Search for the cell housing the specified text and yield its [X, Y] center coordinate. 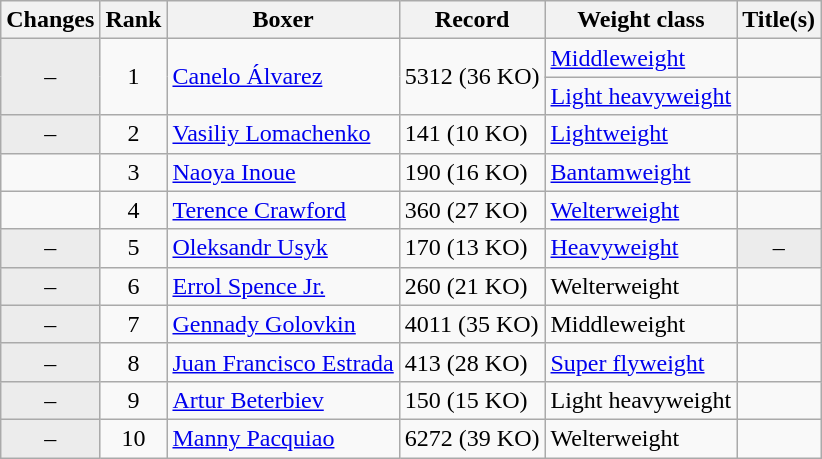
Super flyweight [641, 362]
Manny Pacquiao [283, 438]
10 [134, 438]
141 (10 KO) [472, 134]
Lightweight [641, 134]
Naoya Inoue [283, 172]
190 (16 KO) [472, 172]
413 (28 KO) [472, 362]
Terence Crawford [283, 210]
3 [134, 172]
Title(s) [779, 20]
Vasiliy Lomachenko [283, 134]
Juan Francisco Estrada [283, 362]
Changes [50, 20]
1 [134, 77]
8 [134, 362]
Heavyweight [641, 248]
5312 (36 KO) [472, 77]
6272 (39 KO) [472, 438]
Rank [134, 20]
7 [134, 324]
260 (21 KO) [472, 286]
4 [134, 210]
Bantamweight [641, 172]
6 [134, 286]
Canelo Álvarez [283, 77]
2 [134, 134]
4011 (35 KO) [472, 324]
150 (15 KO) [472, 400]
Gennady Golovkin [283, 324]
Errol Spence Jr. [283, 286]
Weight class [641, 20]
9 [134, 400]
170 (13 KO) [472, 248]
360 (27 KO) [472, 210]
Oleksandr Usyk [283, 248]
Artur Beterbiev [283, 400]
5 [134, 248]
Boxer [283, 20]
Record [472, 20]
